Determine the [x, y] coordinate at the center of the cell enclosing the given text.  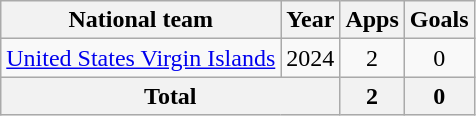
2024 [310, 58]
United States Virgin Islands [141, 58]
Goals [439, 20]
Apps [372, 20]
Year [310, 20]
Total [170, 96]
National team [141, 20]
